From the cell containing the given text, extract its center point as (X, Y) coordinate. 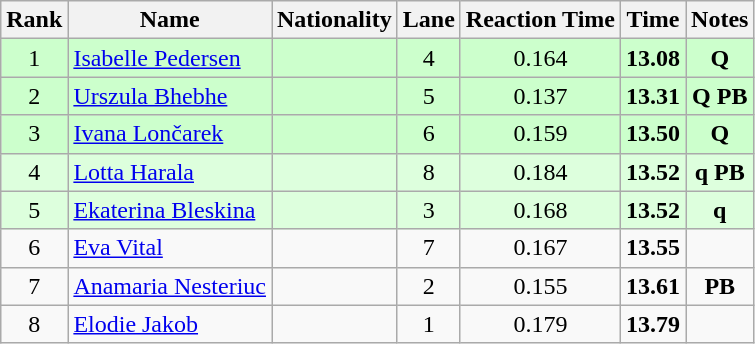
Lotta Harala (170, 172)
Anamaria Nesteriuc (170, 286)
q PB (720, 172)
Reaction Time (540, 20)
Name (170, 20)
Rank (34, 20)
13.50 (652, 134)
Eva Vital (170, 248)
0.137 (540, 96)
0.184 (540, 172)
0.167 (540, 248)
Lane (428, 20)
Ekaterina Bleskina (170, 210)
Time (652, 20)
Notes (720, 20)
Ivana Lončarek (170, 134)
Urszula Bhebhe (170, 96)
PB (720, 286)
q (720, 210)
Nationality (335, 20)
0.159 (540, 134)
13.08 (652, 58)
0.155 (540, 286)
13.79 (652, 324)
0.164 (540, 58)
Q PB (720, 96)
13.61 (652, 286)
Isabelle Pedersen (170, 58)
13.31 (652, 96)
13.55 (652, 248)
0.168 (540, 210)
0.179 (540, 324)
Elodie Jakob (170, 324)
